For the text-containing cell, return its midpoint in (x, y) coordinate format. 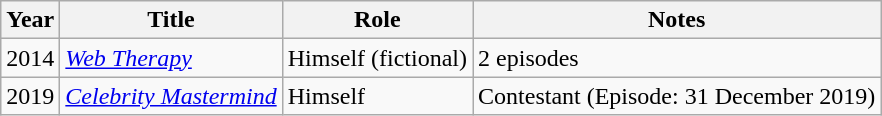
Contestant (Episode: 31 December 2019) (677, 96)
Title (171, 20)
2014 (30, 58)
Himself (fictional) (377, 58)
2 episodes (677, 58)
Notes (677, 20)
Web Therapy (171, 58)
Year (30, 20)
Himself (377, 96)
2019 (30, 96)
Celebrity Mastermind (171, 96)
Role (377, 20)
